From the cell containing the given text, extract its center point as [X, Y] coordinate. 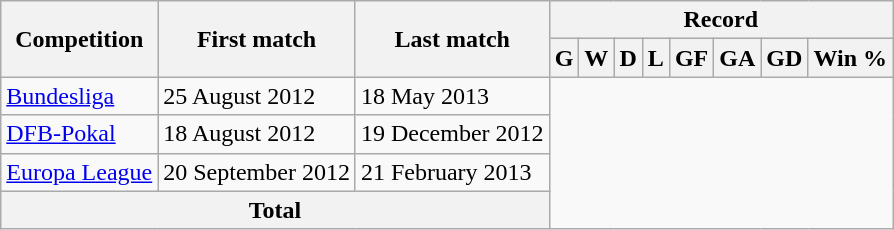
Record [720, 20]
D [628, 58]
18 August 2012 [257, 134]
Last match [452, 39]
19 December 2012 [452, 134]
DFB-Pokal [80, 134]
Competition [80, 39]
Europa League [80, 172]
First match [257, 39]
GD [784, 58]
Bundesliga [80, 96]
GF [691, 58]
Total [275, 210]
20 September 2012 [257, 172]
W [596, 58]
21 February 2013 [452, 172]
18 May 2013 [452, 96]
G [564, 58]
GA [738, 58]
Win % [850, 58]
L [656, 58]
25 August 2012 [257, 96]
